Identify which cell holds the provided text, then report its [x, y] central coordinate. 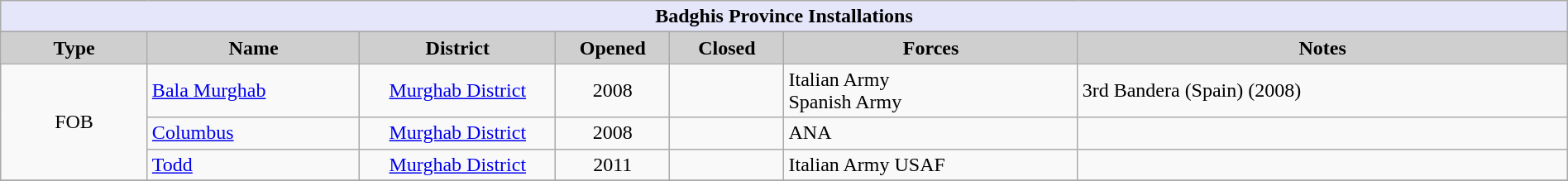
Bala Murghab [253, 91]
Columbus [253, 133]
2011 [613, 164]
Forces [931, 48]
Todd [253, 164]
FOB [74, 122]
Badghis Province Installations [784, 17]
Type [74, 48]
Notes [1322, 48]
District [458, 48]
Opened [613, 48]
Closed [727, 48]
Italian Army USAF [931, 164]
3rd Bandera (Spain) (2008) [1322, 91]
Name [253, 48]
ANA [931, 133]
Italian Army Spanish Army [931, 91]
